Capture the cell that displays the provided text and extract its (X, Y) central coordinate. 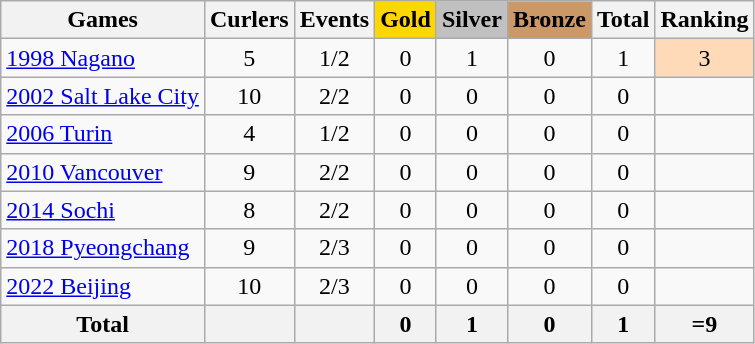
Bronze (549, 20)
=9 (704, 324)
2014 Sochi (103, 210)
4 (249, 134)
2002 Salt Lake City (103, 96)
3 (704, 58)
1998 Nagano (103, 58)
Ranking (704, 20)
2022 Beijing (103, 286)
2006 Turin (103, 134)
Events (334, 20)
Silver (472, 20)
5 (249, 58)
Curlers (249, 20)
2010 Vancouver (103, 172)
8 (249, 210)
2018 Pyeongchang (103, 248)
Games (103, 20)
Gold (406, 20)
